Extract the (X, Y) coordinate from the center of the cell holding the provided text.  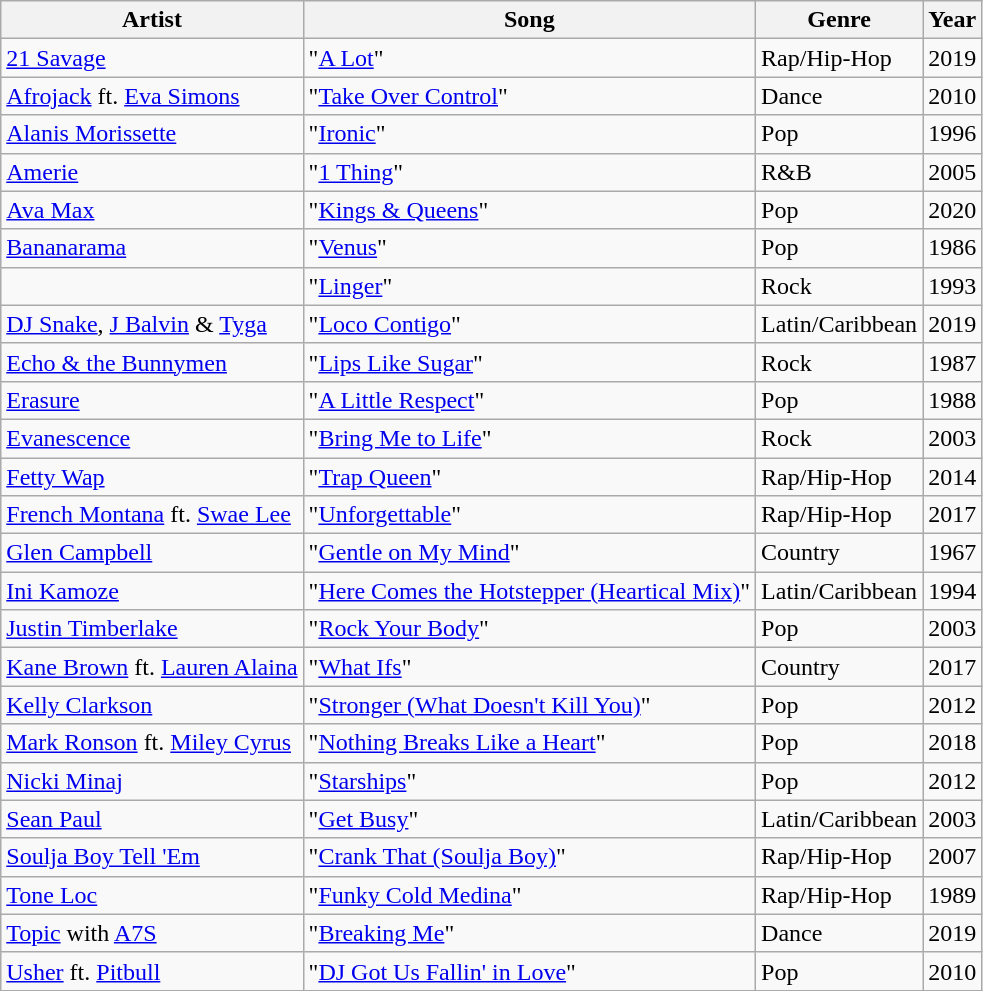
21 Savage (152, 58)
"Breaking Me" (530, 933)
"Linger" (530, 286)
Tone Loc (152, 895)
"Get Busy" (530, 819)
1988 (952, 400)
R&B (840, 172)
Sean Paul (152, 819)
Echo & the Bunnymen (152, 362)
Bananarama (152, 248)
1993 (952, 286)
2014 (952, 477)
Ini Kamoze (152, 591)
Nicki Minaj (152, 781)
Erasure (152, 400)
Amerie (152, 172)
1986 (952, 248)
"Gentle on My Mind" (530, 553)
Genre (840, 20)
"Funky Cold Medina" (530, 895)
1994 (952, 591)
Topic with A7S (152, 933)
"Venus" (530, 248)
Fetty Wap (152, 477)
Kelly Clarkson (152, 705)
"1 Thing" (530, 172)
Ava Max (152, 210)
Mark Ronson ft. Miley Cyrus (152, 743)
French Montana ft. Swae Lee (152, 515)
"Here Comes the Hotstepper (Heartical Mix)" (530, 591)
"DJ Got Us Fallin' in Love" (530, 971)
"Lips Like Sugar" (530, 362)
1989 (952, 895)
2007 (952, 857)
1987 (952, 362)
"Stronger (What Doesn't Kill You)" (530, 705)
2018 (952, 743)
"Kings & Queens" (530, 210)
"Crank That (Soulja Boy)" (530, 857)
2020 (952, 210)
Usher ft. Pitbull (152, 971)
"Take Over Control" (530, 96)
Soulja Boy Tell 'Em (152, 857)
"A Lot" (530, 58)
"Trap Queen" (530, 477)
"Loco Contigo" (530, 324)
DJ Snake, J Balvin & Tyga (152, 324)
1996 (952, 134)
"Unforgettable" (530, 515)
"A Little Respect" (530, 400)
1967 (952, 553)
Justin Timberlake (152, 629)
Alanis Morissette (152, 134)
Evanescence (152, 438)
2005 (952, 172)
Song (530, 20)
Year (952, 20)
"Rock Your Body" (530, 629)
Kane Brown ft. Lauren Alaina (152, 667)
"Ironic" (530, 134)
Afrojack ft. Eva Simons (152, 96)
Artist (152, 20)
"Starships" (530, 781)
"Bring Me to Life" (530, 438)
"Nothing Breaks Like a Heart" (530, 743)
"What Ifs" (530, 667)
Glen Campbell (152, 553)
